Capture the cell that displays the provided text and extract its [X, Y] central coordinate. 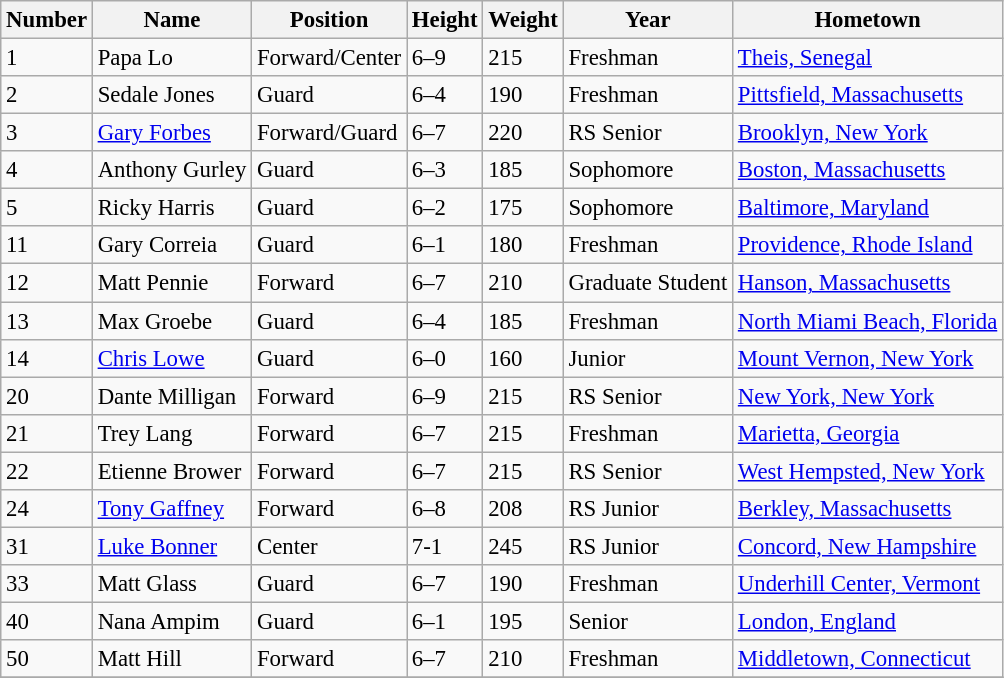
7-1 [444, 546]
Number [47, 20]
Underhill Center, Vermont [868, 584]
40 [47, 621]
Boston, Massachusetts [868, 170]
New York, New York [868, 396]
195 [523, 621]
Ricky Harris [172, 208]
6–2 [444, 208]
Matt Glass [172, 584]
6–8 [444, 509]
Position [330, 20]
Etienne Brower [172, 471]
245 [523, 546]
175 [523, 208]
North Miami Beach, Florida [868, 321]
Tony Gaffney [172, 509]
Matt Hill [172, 659]
Concord, New Hampshire [868, 546]
Theis, Senegal [868, 58]
West Hempsted, New York [868, 471]
6–3 [444, 170]
Graduate Student [648, 283]
Chris Lowe [172, 358]
Gary Correia [172, 245]
1 [47, 58]
Pittsfield, Massachusetts [868, 95]
20 [47, 396]
Gary Forbes [172, 133]
31 [47, 546]
Forward/Guard [330, 133]
Marietta, Georgia [868, 433]
5 [47, 208]
12 [47, 283]
Year [648, 20]
Junior [648, 358]
13 [47, 321]
Baltimore, Maryland [868, 208]
London, England [868, 621]
Forward/Center [330, 58]
Center [330, 546]
50 [47, 659]
14 [47, 358]
Max Groebe [172, 321]
Trey Lang [172, 433]
Papa Lo [172, 58]
11 [47, 245]
Berkley, Massachusetts [868, 509]
Matt Pennie [172, 283]
Hometown [868, 20]
Nana Ampim [172, 621]
208 [523, 509]
Brooklyn, New York [868, 133]
4 [47, 170]
2 [47, 95]
33 [47, 584]
Hanson, Massachusetts [868, 283]
Luke Bonner [172, 546]
24 [47, 509]
21 [47, 433]
Sedale Jones [172, 95]
Height [444, 20]
160 [523, 358]
3 [47, 133]
Senior [648, 621]
Dante Milligan [172, 396]
Providence, Rhode Island [868, 245]
180 [523, 245]
Mount Vernon, New York [868, 358]
220 [523, 133]
Name [172, 20]
Weight [523, 20]
22 [47, 471]
Anthony Gurley [172, 170]
Middletown, Connecticut [868, 659]
6–0 [444, 358]
